Return [X, Y] of the center of cell containing provided text 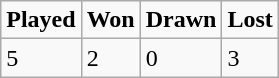
5 [41, 58]
Won [110, 20]
0 [181, 58]
Played [41, 20]
Lost [250, 20]
3 [250, 58]
2 [110, 58]
Drawn [181, 20]
